Return the [x, y] coordinate for the center point of the cell that contains the specified text.  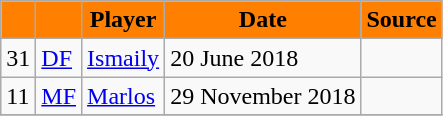
Source [402, 20]
DF [59, 58]
31 [18, 58]
29 November 2018 [263, 96]
Marlos [124, 96]
Date [263, 20]
20 June 2018 [263, 58]
11 [18, 96]
Ismaily [124, 58]
Player [124, 20]
MF [59, 96]
